Scan for the cell matching the given text and deliver its (X, Y) coordinate at center. 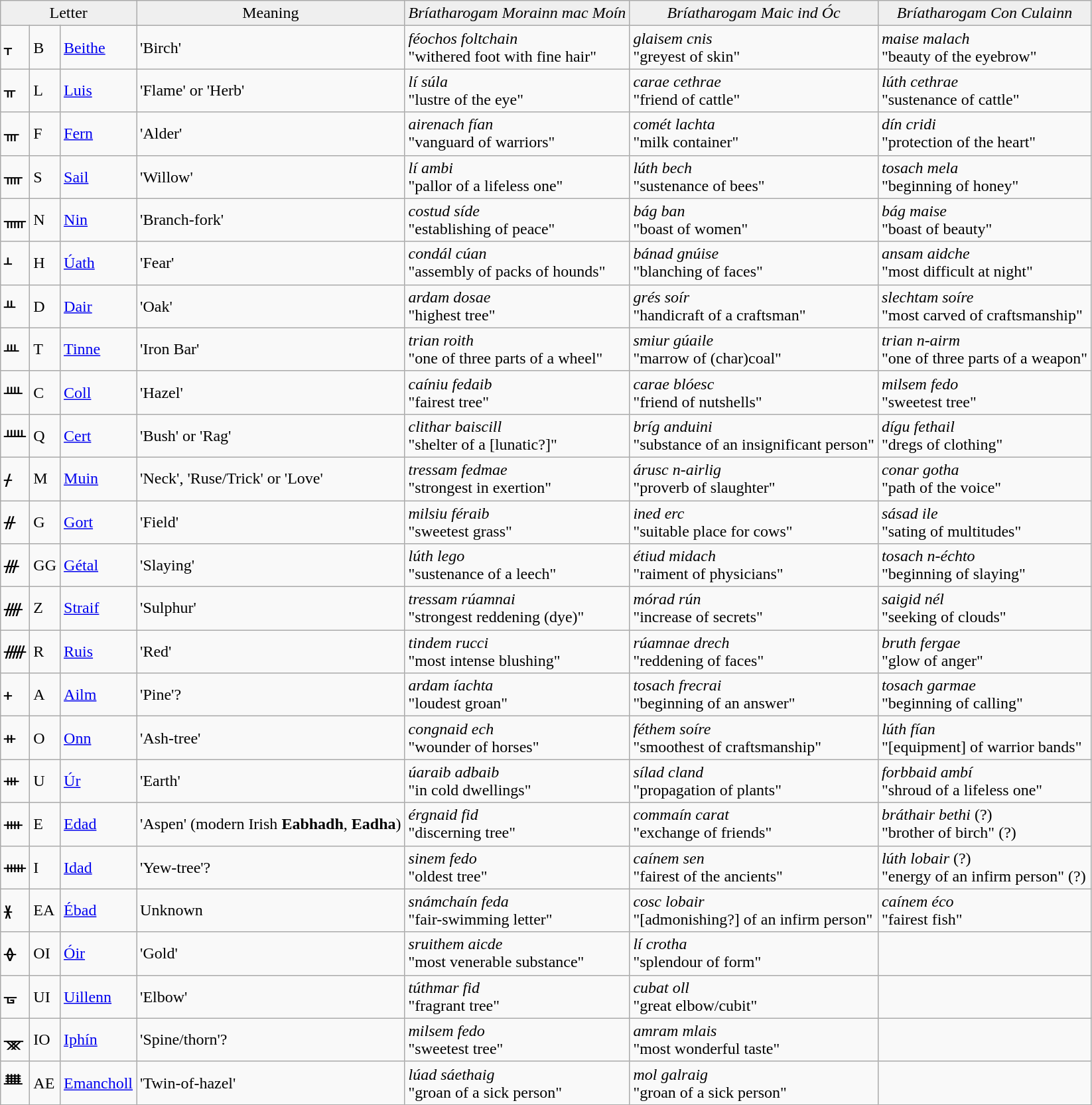
'Birch' (271, 48)
étiud midach "raiment of physicians" (754, 565)
úaraib adbaib "in cold dwellings" (517, 781)
lí súla "lustre of the eye" (517, 90)
G (45, 521)
ᚌ (15, 521)
bág ban "boast of women" (754, 220)
sásad ile "sating of multitudes" (985, 521)
rúamnae drech "reddening of faces" (754, 651)
mol galraig "groan of a sick person" (754, 1082)
N (45, 220)
ᚃ (15, 134)
IO (45, 1040)
Tinne (98, 349)
bráthair bethi (?) "brother of birch" (?) (985, 824)
saigid nél "seeking of clouds" (985, 609)
Gétal (98, 565)
ᚎ (15, 609)
Idad (98, 868)
tindem rucci "most intense blushing" (517, 651)
'Slaying' (271, 565)
túthmar fid "fragrant tree" (517, 996)
'Alder' (271, 134)
milsiu féraib "sweetest grass" (517, 521)
I (45, 868)
'Branch-fork' (271, 220)
ᚙ (15, 1082)
H (45, 263)
amram mlais "most wonderful taste" (754, 1040)
lúth lobair (?) "energy of an infirm person" (?) (985, 868)
grés soír "handicraft of a craftsman" (754, 306)
ᚂ (15, 90)
ᚐ (15, 695)
ᚘ (15, 1040)
ᚖ (15, 954)
M (45, 479)
U (45, 781)
érgnaid fid "discerning tree" (517, 824)
glaisem cnis "greyest of skin" (754, 48)
Nin (98, 220)
Meaning (271, 13)
'Neck', 'Ruse/Trick' or 'Love' (271, 479)
'Elbow' (271, 996)
Letter (69, 13)
'Fear' (271, 263)
ᚑ (15, 738)
tressam fedmae "strongest in exertion" (517, 479)
airenach fían "vanguard of warriors" (517, 134)
Cert (98, 435)
lúth lego "sustenance of a leech" (517, 565)
Dair (98, 306)
ᚋ (15, 479)
'Oak' (271, 306)
sinem fedo "oldest tree" (517, 868)
Bríatharogam Con Culainn (985, 13)
'Bush' or 'Rag' (271, 435)
Úath (98, 263)
Sail (98, 176)
tosach garmae "beginning of calling" (985, 695)
dín cridi "protection of the heart" (985, 134)
cosc lobair "[admonishing?] of an infirm person" (754, 910)
caínem sen "fairest of the ancients" (754, 868)
ᚊ (15, 435)
commaín carat "exchange of friends" (754, 824)
'Iron Bar' (271, 349)
ᚆ (15, 263)
condál cúan "assembly of packs of hounds" (517, 263)
O (45, 738)
'Gold' (271, 954)
snámchaín feda "fair-swimming letter" (517, 910)
trian roith "one of three parts of a wheel" (517, 349)
maise malach "beauty of the eyebrow" (985, 48)
conar gotha "path of the voice" (985, 479)
'Spine/thorn'? (271, 1040)
trian n-airm "one of three parts of a weapon" (985, 349)
lúad sáethaig "groan of a sick person" (517, 1082)
Úr (98, 781)
lúth bech "sustenance of bees" (754, 176)
ᚒ (15, 781)
ᚁ (15, 48)
D (45, 306)
féthem soíre "smoothest of craftsmanship" (754, 738)
'Field' (271, 521)
Muin (98, 479)
carae cethrae "friend of cattle" (754, 90)
ᚄ (15, 176)
L (45, 90)
UI (45, 996)
Coll (98, 393)
B (45, 48)
Z (45, 609)
Uillenn (98, 996)
Ébad (98, 910)
caínem éco "fairest fish" (985, 910)
ᚇ (15, 306)
costud síde "establishing of peace" (517, 220)
'Twin-of-hazel' (271, 1082)
'Pine'? (271, 695)
tosach mela "beginning of honey" (985, 176)
Óir (98, 954)
ansam aidche "most difficult at night" (985, 263)
lí crotha "splendour of form" (754, 954)
Iphín (98, 1040)
Bríatharogam Maic ind Óc (754, 13)
'Earth' (271, 781)
AE (45, 1082)
OI (45, 954)
dígu fethail "dregs of clothing" (985, 435)
Edad (98, 824)
Bríatharogam Morainn mac Moín (517, 13)
GG (45, 565)
bág maise "boast of beauty" (985, 220)
carae blóesc "friend of nutshells" (754, 393)
'Yew-tree'? (271, 868)
A (45, 695)
Gort (98, 521)
clithar baiscill "shelter of a [lunatic?]" (517, 435)
Ruis (98, 651)
ᚅ (15, 220)
Luis (98, 90)
'Aspen' (modern Irish Eabhadh, Eadha) (271, 824)
congnaid ech "wounder of horses" (517, 738)
Fern (98, 134)
'Hazel' (271, 393)
féochos foltchain "withered foot with fine hair" (517, 48)
mórad rún "increase of secrets" (754, 609)
lúth fían "[equipment] of warrior bands" (985, 738)
C (45, 393)
ᚔ (15, 868)
lúth cethrae "sustenance of cattle" (985, 90)
Onn (98, 738)
forbbaid ambí "shroud of a lifeless one" (985, 781)
Emancholl (98, 1082)
tressam rúamnai "strongest reddening (dye)" (517, 609)
ardam dosae "highest tree" (517, 306)
EA (45, 910)
slechtam soíre "most carved of craftsmanship" (985, 306)
tosach n-échto "beginning of slaying" (985, 565)
'Flame' or 'Herb' (271, 90)
ᚍ (15, 565)
T (45, 349)
ined erc "suitable place for cows" (754, 521)
Beithe (98, 48)
tosach frecrai "beginning of an answer" (754, 695)
S (45, 176)
'Ash-tree' (271, 738)
sruithem aicde "most venerable substance" (517, 954)
lí ambi "pallor of a lifeless one" (517, 176)
ᚓ (15, 824)
Ailm (98, 695)
sílad cland "propagation of plants" (754, 781)
ᚕ (15, 910)
cubat oll "great elbow/cubit" (754, 996)
ᚗ (15, 996)
bríg anduini "substance of an insignificant person" (754, 435)
ᚈ (15, 349)
ᚏ (15, 651)
E (45, 824)
comét lachta "milk container" (754, 134)
Straif (98, 609)
caíniu fedaib "fairest tree" (517, 393)
Q (45, 435)
smiur gúaile "marrow of (char)coal" (754, 349)
ardam íachta "loudest groan" (517, 695)
bánad gnúise "blanching of faces" (754, 263)
ᚉ (15, 393)
Unknown (271, 910)
R (45, 651)
F (45, 134)
'Red' (271, 651)
árusc n-airlig "proverb of slaughter" (754, 479)
bruth fergae "glow of anger" (985, 651)
'Sulphur' (271, 609)
'Willow' (271, 176)
